Determine the [x, y] coordinate at the center of the cell enclosing the given text.  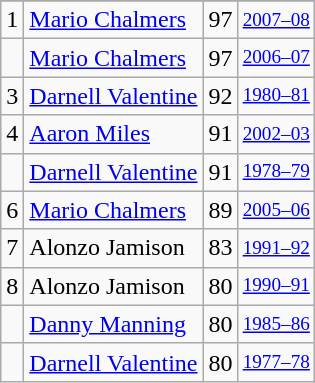
1985–86 [276, 324]
6 [12, 210]
1 [12, 20]
1991–92 [276, 248]
1980–81 [276, 96]
3 [12, 96]
1977–78 [276, 362]
8 [12, 286]
1990–91 [276, 286]
1978–79 [276, 172]
2005–06 [276, 210]
Danny Manning [114, 324]
89 [220, 210]
Aaron Miles [114, 134]
2002–03 [276, 134]
2006–07 [276, 58]
83 [220, 248]
92 [220, 96]
7 [12, 248]
4 [12, 134]
2007–08 [276, 20]
